Determine the (x, y) coordinate at the center of the cell enclosing the given text.  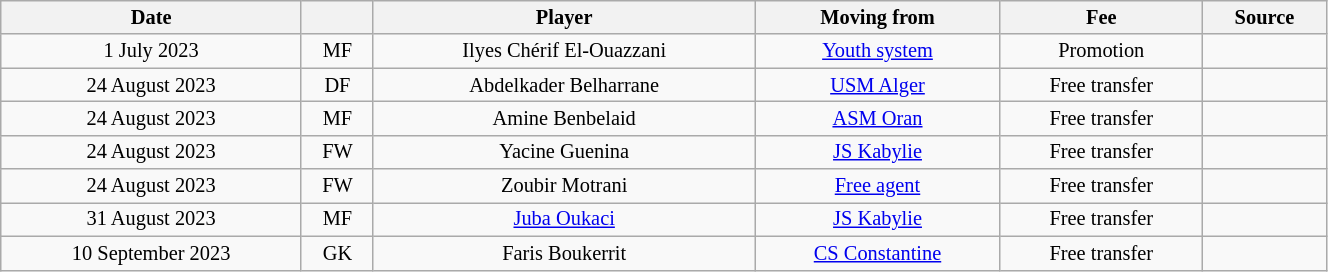
Youth system (878, 51)
Faris Boukerrit (564, 253)
Fee (1101, 17)
Free agent (878, 186)
Yacine Guenina (564, 152)
10 September 2023 (152, 253)
Abdelkader Belharrane (564, 85)
DF (337, 85)
Moving from (878, 17)
Ilyes Chérif El-Ouazzani (564, 51)
USM Alger (878, 85)
Source (1264, 17)
Juba Oukaci (564, 219)
CS Constantine (878, 253)
Player (564, 17)
Promotion (1101, 51)
Amine Benbelaid (564, 118)
Zoubir Motrani (564, 186)
GK (337, 253)
31 August 2023 (152, 219)
Date (152, 17)
ASM Oran (878, 118)
1 July 2023 (152, 51)
